Pinpoint the cell where the given text exists, returning its (x, y) midpoint coordinate. 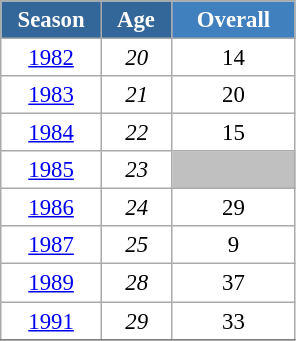
1983 (52, 95)
1982 (52, 58)
15 (234, 133)
Season (52, 20)
1991 (52, 321)
25 (136, 245)
Overall (234, 20)
1985 (52, 170)
14 (234, 58)
24 (136, 208)
33 (234, 321)
37 (234, 283)
1987 (52, 245)
1984 (52, 133)
21 (136, 95)
23 (136, 170)
9 (234, 245)
1986 (52, 208)
28 (136, 283)
22 (136, 133)
1989 (52, 283)
Age (136, 20)
